Locate the cell with the specified text and output its (X, Y) center coordinate. 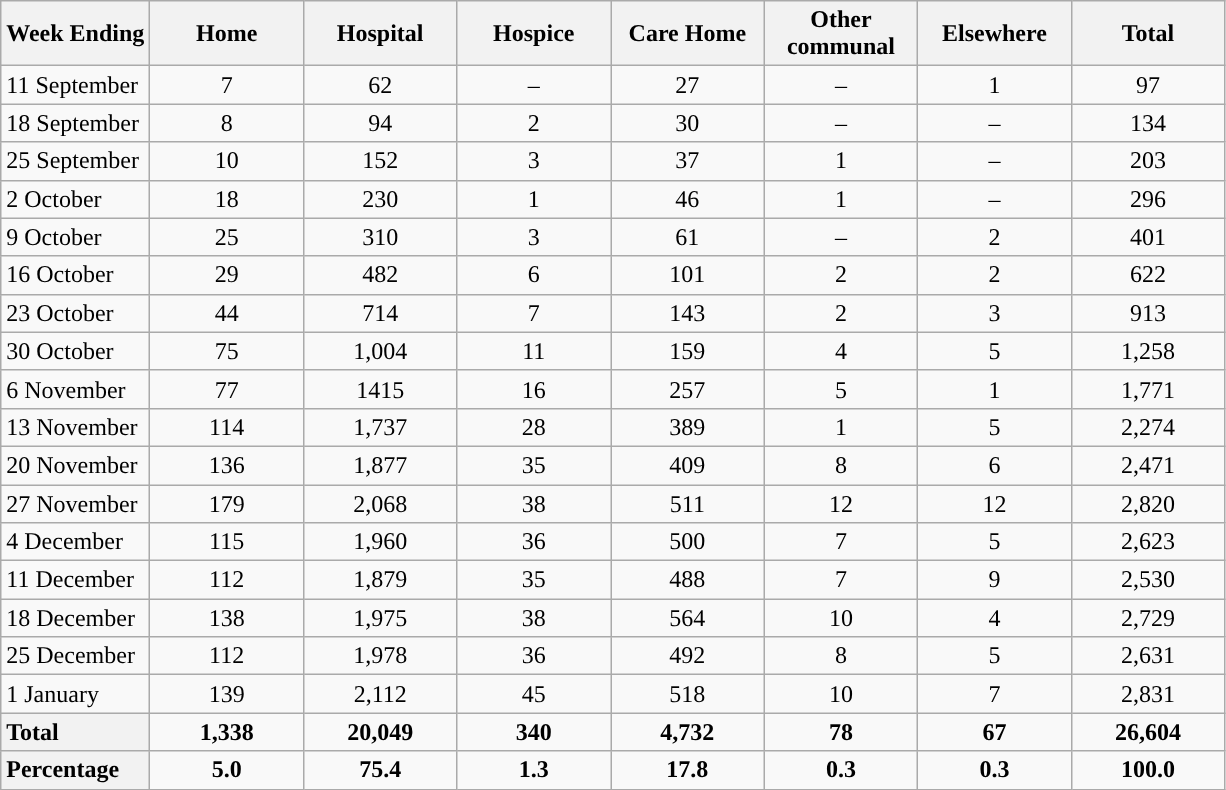
1,978 (380, 656)
18 (227, 199)
1,879 (380, 580)
511 (688, 503)
2,831 (1148, 694)
564 (688, 618)
Hospital (380, 34)
27 November (76, 503)
20 November (76, 465)
389 (688, 427)
714 (380, 313)
23 October (76, 313)
4,732 (688, 732)
9 October (76, 237)
9 (995, 580)
101 (688, 275)
913 (1148, 313)
2,623 (1148, 542)
2 October (76, 199)
78 (841, 732)
75 (227, 351)
11 September (76, 85)
136 (227, 465)
13 November (76, 427)
2,631 (1148, 656)
6 November (76, 389)
179 (227, 503)
77 (227, 389)
25 (227, 237)
61 (688, 237)
18 December (76, 618)
1,771 (1148, 389)
1,338 (227, 732)
296 (1148, 199)
1,975 (380, 618)
30 (688, 123)
Other communal (841, 34)
62 (380, 85)
134 (1148, 123)
45 (534, 694)
11 (534, 351)
203 (1148, 161)
Week Ending (76, 34)
2,530 (1148, 580)
1,258 (1148, 351)
100.0 (1148, 770)
518 (688, 694)
492 (688, 656)
488 (688, 580)
2,729 (1148, 618)
482 (380, 275)
18 September (76, 123)
4 December (76, 542)
30 October (76, 351)
75.4 (380, 770)
152 (380, 161)
25 December (76, 656)
44 (227, 313)
138 (227, 618)
1 January (76, 694)
340 (534, 732)
2,068 (380, 503)
114 (227, 427)
11 December (76, 580)
27 (688, 85)
401 (1148, 237)
16 October (76, 275)
622 (1148, 275)
159 (688, 351)
1,737 (380, 427)
1.3 (534, 770)
2,112 (380, 694)
26,604 (1148, 732)
1,877 (380, 465)
409 (688, 465)
28 (534, 427)
2,820 (1148, 503)
37 (688, 161)
25 September (76, 161)
46 (688, 199)
97 (1148, 85)
20,049 (380, 732)
29 (227, 275)
139 (227, 694)
Percentage (76, 770)
Hospice (534, 34)
500 (688, 542)
115 (227, 542)
94 (380, 123)
2,471 (1148, 465)
5.0 (227, 770)
1415 (380, 389)
1,960 (380, 542)
257 (688, 389)
230 (380, 199)
16 (534, 389)
Home (227, 34)
2,274 (1148, 427)
17.8 (688, 770)
Care Home (688, 34)
143 (688, 313)
1,004 (380, 351)
310 (380, 237)
Elsewhere (995, 34)
67 (995, 732)
